Find where the given text appears and provide that cell's center as [x, y] coordinate. 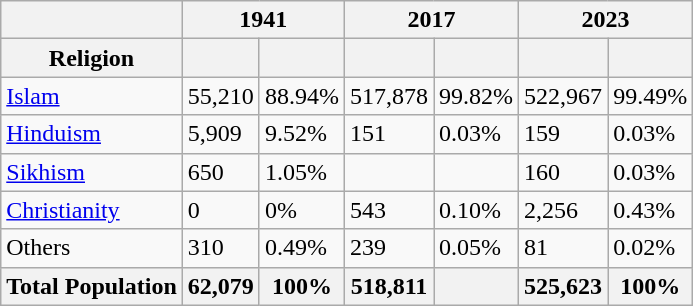
0.49% [302, 248]
Islam [92, 96]
2017 [431, 20]
517,878 [388, 96]
1.05% [302, 172]
0.05% [476, 248]
Total Population [92, 286]
0% [302, 210]
88.94% [302, 96]
159 [564, 134]
62,079 [220, 286]
0.43% [650, 210]
525,623 [564, 286]
160 [564, 172]
9.52% [302, 134]
Religion [92, 58]
99.49% [650, 96]
99.82% [476, 96]
Sikhism [92, 172]
650 [220, 172]
543 [388, 210]
1941 [263, 20]
5,909 [220, 134]
0.02% [650, 248]
Others [92, 248]
Hinduism [92, 134]
310 [220, 248]
2023 [606, 20]
151 [388, 134]
239 [388, 248]
518,811 [388, 286]
Christianity [92, 210]
0.10% [476, 210]
0 [220, 210]
522,967 [564, 96]
81 [564, 248]
55,210 [220, 96]
2,256 [564, 210]
